Capture the cell that displays the provided text and extract its [X, Y] central coordinate. 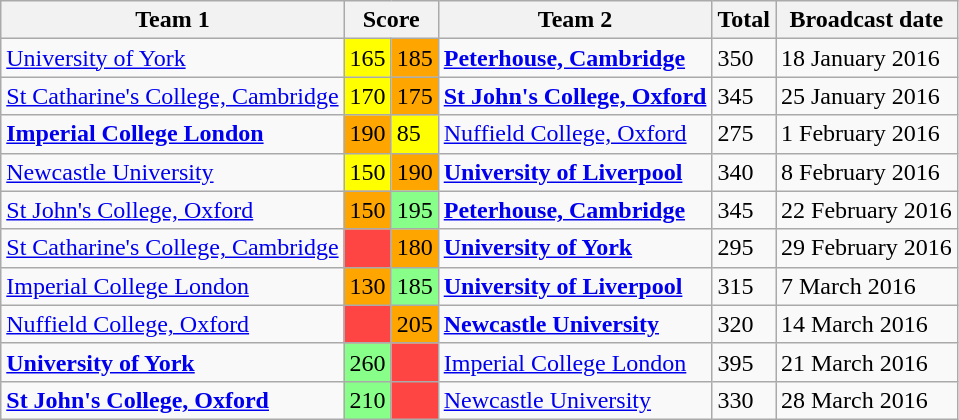
25 January 2016 [867, 96]
Team 2 [575, 20]
180 [414, 248]
320 [744, 324]
1 February 2016 [867, 134]
85 [414, 134]
Broadcast date [867, 20]
330 [744, 400]
18 January 2016 [867, 58]
130 [368, 286]
175 [414, 96]
Score [391, 20]
170 [368, 96]
205 [414, 324]
210 [368, 400]
340 [744, 172]
395 [744, 362]
350 [744, 58]
Team 1 [172, 20]
Total [744, 20]
28 March 2016 [867, 400]
21 March 2016 [867, 362]
195 [414, 210]
14 March 2016 [867, 324]
7 March 2016 [867, 286]
22 February 2016 [867, 210]
8 February 2016 [867, 172]
260 [368, 362]
275 [744, 134]
165 [368, 58]
315 [744, 286]
295 [744, 248]
29 February 2016 [867, 248]
